Detect which cell encompasses the target text, then output its (X, Y) center coordinate. 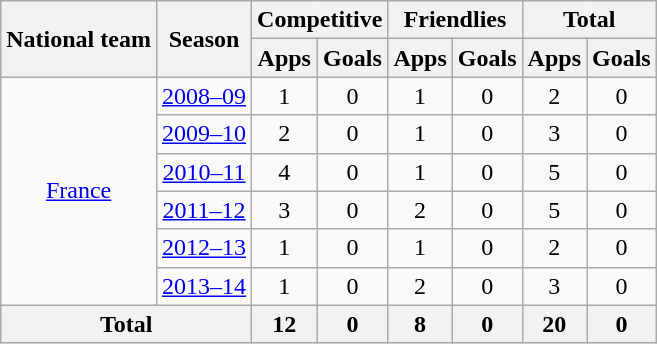
4 (284, 172)
Season (204, 39)
2008–09 (204, 96)
National team (79, 39)
Friendlies (455, 20)
12 (284, 324)
8 (420, 324)
France (79, 191)
2013–14 (204, 286)
2010–11 (204, 172)
2009–10 (204, 134)
2012–13 (204, 248)
2011–12 (204, 210)
Competitive (320, 20)
20 (554, 324)
